Provide the [x, y] coordinate of the cell's center where the given text is located.  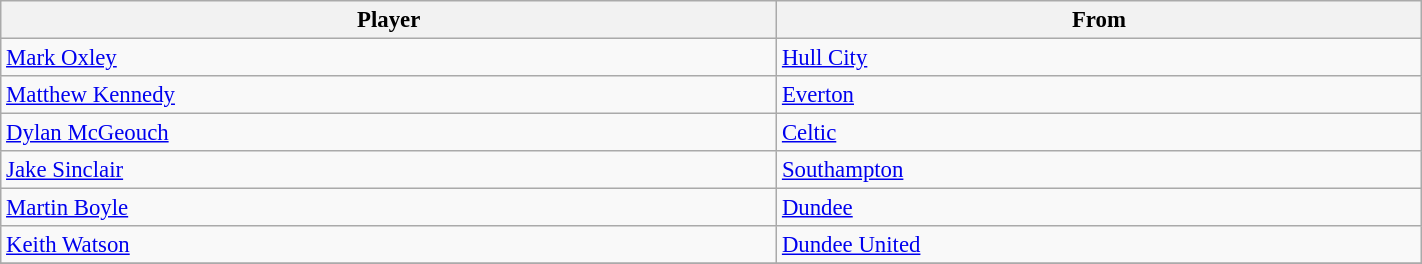
Matthew Kennedy [389, 95]
Keith Watson [389, 245]
Dundee United [1100, 245]
Mark Oxley [389, 58]
Martin Boyle [389, 208]
Hull City [1100, 58]
Southampton [1100, 170]
Celtic [1100, 133]
Dundee [1100, 208]
Jake Sinclair [389, 170]
Dylan McGeouch [389, 133]
Player [389, 20]
From [1100, 20]
Everton [1100, 95]
